Locate the cell with the specified text and output its [X, Y] center coordinate. 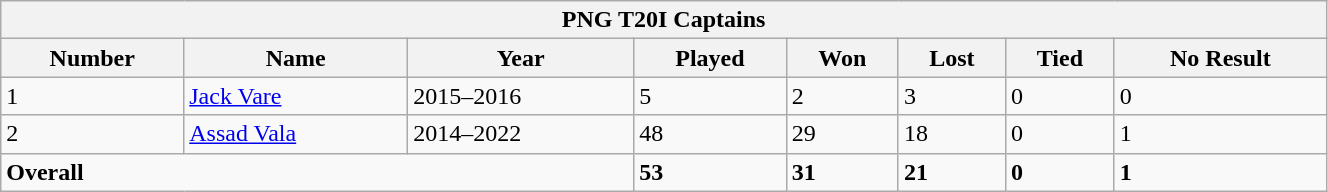
Played [710, 58]
Overall [318, 172]
Tied [1060, 58]
48 [710, 134]
3 [952, 96]
Jack Vare [296, 96]
18 [952, 134]
31 [842, 172]
53 [710, 172]
Assad Vala [296, 134]
Won [842, 58]
21 [952, 172]
5 [710, 96]
Number [92, 58]
Year [521, 58]
Name [296, 58]
PNG T20I Captains [664, 20]
No Result [1220, 58]
Lost [952, 58]
29 [842, 134]
2014–2022 [521, 134]
2015–2016 [521, 96]
